Locate the cell with the specified text and output its [X, Y] center coordinate. 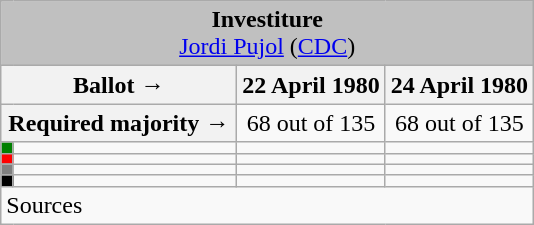
Ballot → [119, 85]
Required majority → [119, 123]
Sources [268, 205]
22 April 1980 [311, 85]
InvestitureJordi Pujol (CDC) [268, 34]
24 April 1980 [459, 85]
